Find where the given text appears and provide that cell's center as [X, Y] coordinate. 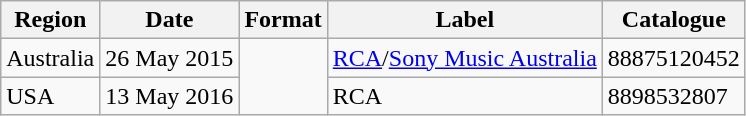
Label [464, 20]
Region [50, 20]
Australia [50, 58]
13 May 2016 [170, 96]
88875120452 [674, 58]
Format [283, 20]
26 May 2015 [170, 58]
USA [50, 96]
Catalogue [674, 20]
Date [170, 20]
RCA [464, 96]
RCA/Sony Music Australia [464, 58]
8898532807 [674, 96]
